Determine the (x, y) coordinate at the center of the cell enclosing the given text.  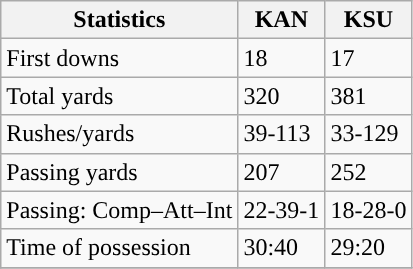
KAN (282, 20)
381 (368, 96)
Time of possession (120, 248)
29:20 (368, 248)
39-113 (282, 134)
KSU (368, 20)
18 (282, 58)
22-39-1 (282, 210)
18-28-0 (368, 210)
Rushes/yards (120, 134)
First downs (120, 58)
252 (368, 172)
Passing yards (120, 172)
Passing: Comp–Att–Int (120, 210)
Total yards (120, 96)
30:40 (282, 248)
33-129 (368, 134)
207 (282, 172)
320 (282, 96)
Statistics (120, 20)
17 (368, 58)
